Capture the cell that displays the provided text and extract its (x, y) central coordinate. 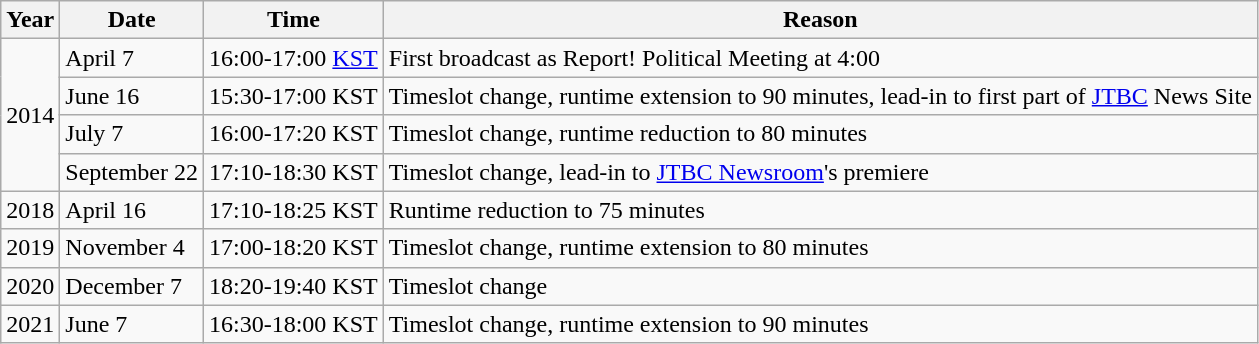
Timeslot change, runtime extension to 80 minutes (820, 248)
16:00-17:20 KST (294, 134)
16:00-17:00 KST (294, 58)
17:10-18:25 KST (294, 210)
Time (294, 20)
December 7 (132, 286)
June 7 (132, 324)
Timeslot change, runtime reduction to 80 minutes (820, 134)
2021 (30, 324)
Timeslot change (820, 286)
Year (30, 20)
First broadcast as Report! Political Meeting at 4:00 (820, 58)
15:30-17:00 KST (294, 96)
November 4 (132, 248)
2014 (30, 115)
Reason (820, 20)
Timeslot change, runtime extension to 90 minutes (820, 324)
17:00-18:20 KST (294, 248)
16:30-18:00 KST (294, 324)
Timeslot change, runtime extension to 90 minutes, lead-in to first part of JTBC News Site (820, 96)
Date (132, 20)
18:20-19:40 KST (294, 286)
2019 (30, 248)
April 7 (132, 58)
Runtime reduction to 75 minutes (820, 210)
April 16 (132, 210)
2018 (30, 210)
September 22 (132, 172)
2020 (30, 286)
Timeslot change, lead-in to JTBC Newsroom's premiere (820, 172)
17:10-18:30 KST (294, 172)
July 7 (132, 134)
June 16 (132, 96)
